Scan for the cell matching the given text and deliver its [x, y] coordinate at center. 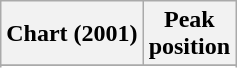
Chart (2001) [72, 34]
Peakposition [189, 34]
